Pinpoint the cell where the given text exists, returning its [X, Y] midpoint coordinate. 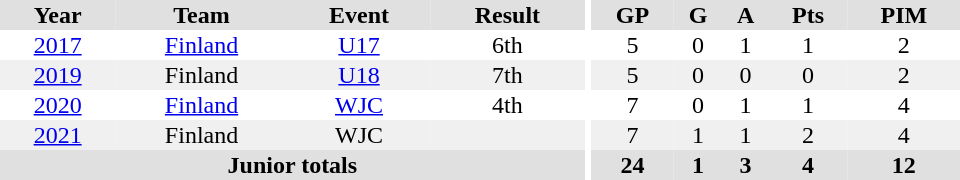
24 [632, 165]
2019 [58, 75]
A [746, 15]
6th [507, 45]
PIM [904, 15]
3 [746, 165]
4th [507, 105]
12 [904, 165]
7th [507, 75]
U17 [359, 45]
G [698, 15]
Team [202, 15]
Year [58, 15]
Pts [808, 15]
2017 [58, 45]
2020 [58, 105]
Result [507, 15]
Event [359, 15]
2021 [58, 135]
Junior totals [292, 165]
U18 [359, 75]
GP [632, 15]
